Determine the (x, y) coordinate at the center of the cell enclosing the given text.  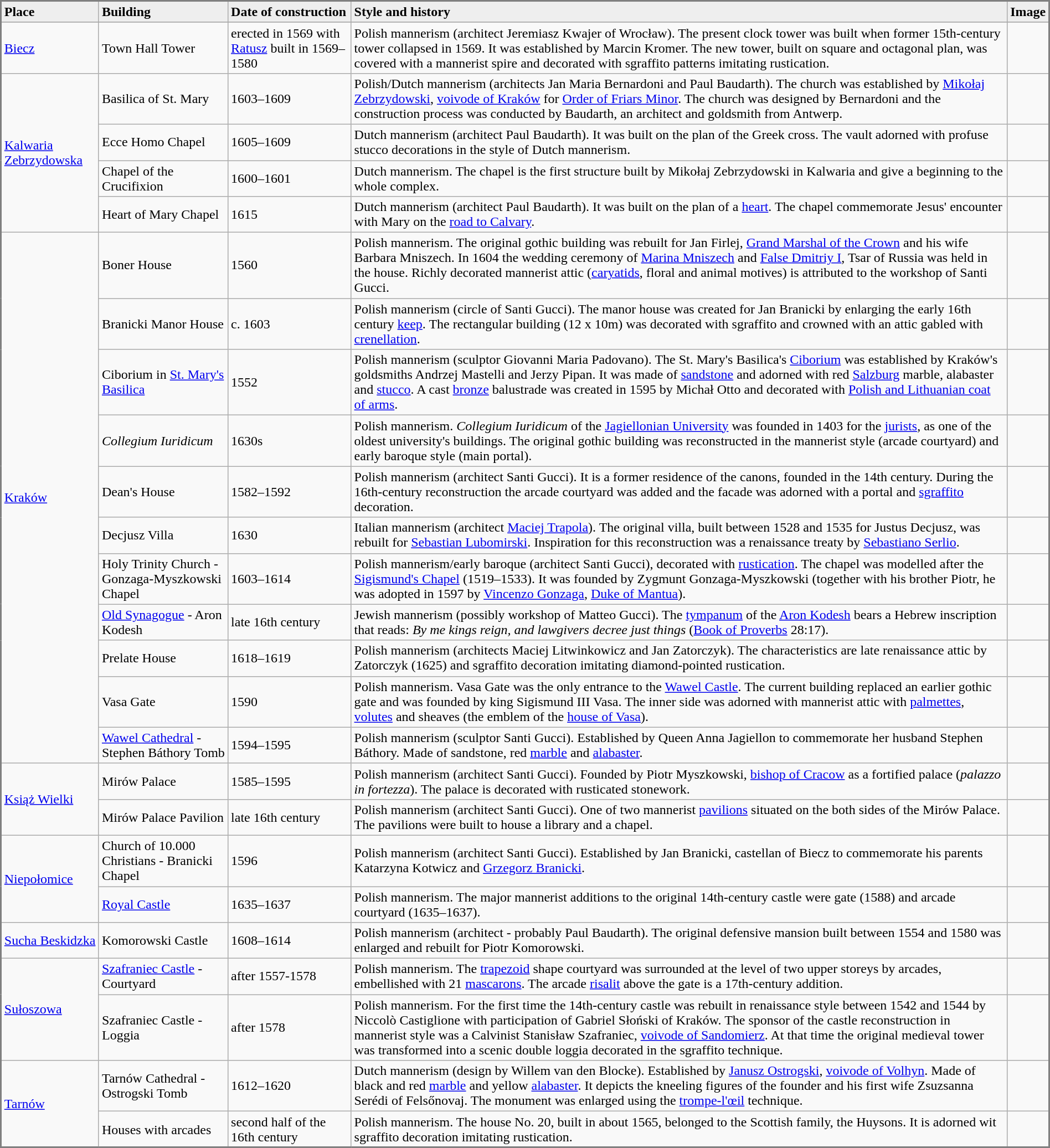
Place (50, 12)
1552 (290, 382)
1618–1619 (290, 658)
Ecce Homo Chapel (163, 142)
Tarnów (50, 1104)
Dutch mannerism. The chapel is the first structure built by Mikołaj Zebrzydowski in Kalwaria and give a beginning to the whole complex. (679, 178)
after 1578 (290, 1028)
Heart of Mary Chapel (163, 215)
Collegium Iuridicum (163, 441)
Style and history (679, 12)
1590 (290, 702)
Niepołomice (50, 878)
Houses with arcades (163, 1130)
c. 1603 (290, 324)
Image (1028, 12)
Holy Trinity Church - Gonzaga-Myszkowski Chapel (163, 579)
Branicki Manor House (163, 324)
Książ Wielki (50, 799)
Royal Castle (163, 904)
1630s (290, 441)
1608–1614 (290, 940)
1630 (290, 535)
1612–1620 (290, 1086)
Ciborium in St. Mary's Basilica (163, 382)
Szafraniec Castle - Courtyard (163, 977)
Mirów Palace (163, 781)
1600–1601 (290, 178)
after 1557-1578 (290, 977)
Decjusz Villa (163, 535)
erected in 1569 with Ratusz built in 1569–1580 (290, 48)
Town Hall Tower (163, 48)
Komorowski Castle (163, 940)
1585–1595 (290, 781)
Mirów Palace Pavilion (163, 817)
Sucha Beskidzka (50, 940)
Chapel of the Crucifixion (163, 178)
1603–1614 (290, 579)
Prelate House (163, 658)
Church of 10.000 Christians - Branicki Chapel (163, 861)
second half of the 16th century (290, 1130)
Szafraniec Castle - Loggia (163, 1028)
1635–1637 (290, 904)
Kraków (50, 498)
1594–1595 (290, 745)
1603–1609 (290, 99)
Building (163, 12)
Tarnów Cathedral - Ostrogski Tomb (163, 1086)
Polish mannerism. The major mannerist additions to the original 14th-century castle were gate (1588) and arcade courtyard (1635–1637). (679, 904)
Date of construction (290, 12)
1605–1609 (290, 142)
Dean's House (163, 492)
1596 (290, 861)
Vasa Gate (163, 702)
1560 (290, 266)
Biecz (50, 48)
Basilica of St. Mary (163, 99)
Wawel Cathedral - Stephen Báthory Tomb (163, 745)
Old Synagogue - Aron Kodesh (163, 622)
Sułoszowa (50, 1010)
Boner House (163, 266)
1615 (290, 215)
Kalwaria Zebrzydowska (50, 153)
1582–1592 (290, 492)
